Return the (x, y) coordinate for the center point of the cell that contains the specified text.  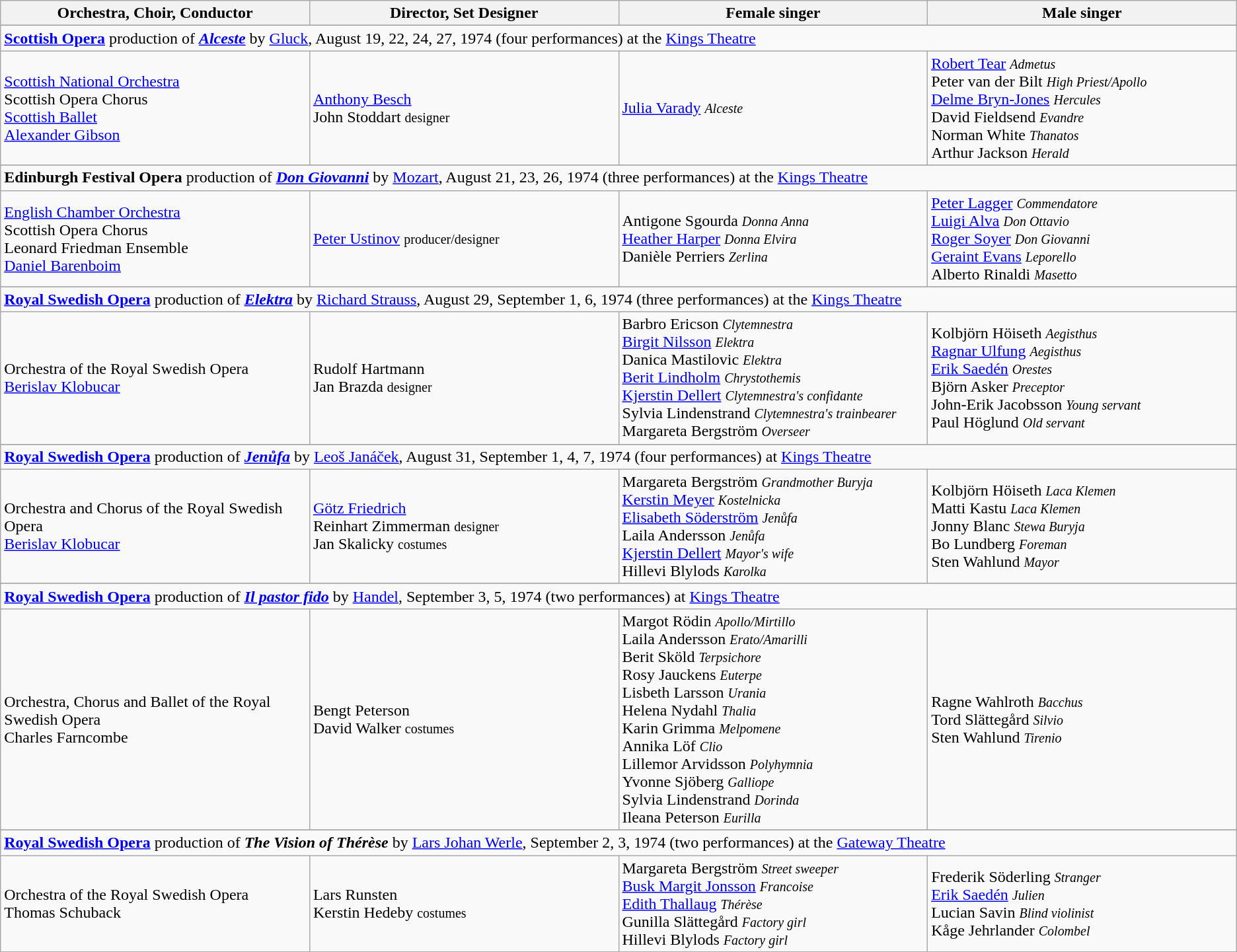
Edinburgh Festival Opera production of Don Giovanni by Mozart, August 21, 23, 26, 1974 (three performances) at the Kings Theatre (618, 178)
Ragne Wahlroth BacchusTord Slättegård SilvioSten Wahlund Tirenio (1082, 719)
English Chamber OrchestraScottish Opera ChorusLeonard Friedman EnsembleDaniel Barenboim (155, 238)
Royal Swedish Opera production of The Vision of Thérèse by Lars Johan Werle, September 2, 3, 1974 (two performances) at the Gateway Theatre (618, 842)
Director, Set Designer (464, 13)
Julia Varady Alceste (773, 108)
Peter Ustinov producer/designer (464, 238)
Antigone Sgourda Donna AnnaHeather Harper Donna ElviraDanièle Perriers Zerlina (773, 238)
Male singer (1082, 13)
Orchestra of the Royal Swedish OperaThomas Schuback (155, 903)
Rudolf HartmannJan Brazda designer (464, 378)
Scottish Opera production of Alceste by Gluck, August 19, 22, 24, 27, 1974 (four performances) at the Kings Theatre (618, 38)
Anthony BeschJohn Stoddart designer (464, 108)
Götz Friedrich Reinhart Zimmerman designerJan Skalicky costumes (464, 526)
Royal Swedish Opera production of Elektra by Richard Strauss, August 29, September 1, 6, 1974 (three performances) at the Kings Theatre (618, 299)
Scottish National OrchestraScottish Opera ChorusScottish BalletAlexander Gibson (155, 108)
Royal Swedish Opera production of Jenůfa by Leoš Janáček, August 31, September 1, 4, 7, 1974 (four performances) at Kings Theatre (618, 457)
Kolbjörn Höiseth AegisthusRagnar Ulfung AegisthusErik Saedén OrestesBjörn Asker PreceptorJohn-Erik Jacobsson Young servantPaul Höglund Old servant (1082, 378)
Orchestra and Chorus of the Royal Swedish OperaBerislav Klobucar (155, 526)
Lars RunstenKerstin Hedeby costumes (464, 903)
Frederik Söderling StrangerErik Saedén JulienLucian Savin Blind violinistKåge Jehrlander Colombel (1082, 903)
Robert Tear AdmetusPeter van der Bilt High Priest/ApolloDelme Bryn-Jones HerculesDavid Fieldsend EvandreNorman White ThanatosArthur Jackson Herald (1082, 108)
Bengt Peterson David Walker costumes (464, 719)
Female singer (773, 13)
Kolbjörn Höiseth Laca KlemenMatti Kastu Laca KlemenJonny Blanc Stewa BuryjaBo Lundberg ForemanSten Wahlund Mayor (1082, 526)
Peter Lagger CommendatoreLuigi Alva Don OttavioRoger Soyer Don GiovanniGeraint Evans LeporelloAlberto Rinaldi Masetto (1082, 238)
Margareta Bergström Street sweeperBusk Margit Jonsson FrancoiseEdith Thallaug ThérèseGunilla Slättegård Factory girlHillevi Blylods Factory girl (773, 903)
Orchestra, Chorus and Ballet of the Royal Swedish OperaCharles Farncombe (155, 719)
Orchestra of the Royal Swedish OperaBerislav Klobucar (155, 378)
Royal Swedish Opera production of Il pastor fido by Handel, September 3, 5, 1974 (two performances) at Kings Theatre (618, 596)
Orchestra, Choir, Conductor (155, 13)
